Provide the (X, Y) coordinate of the cell's center where the given text is located.  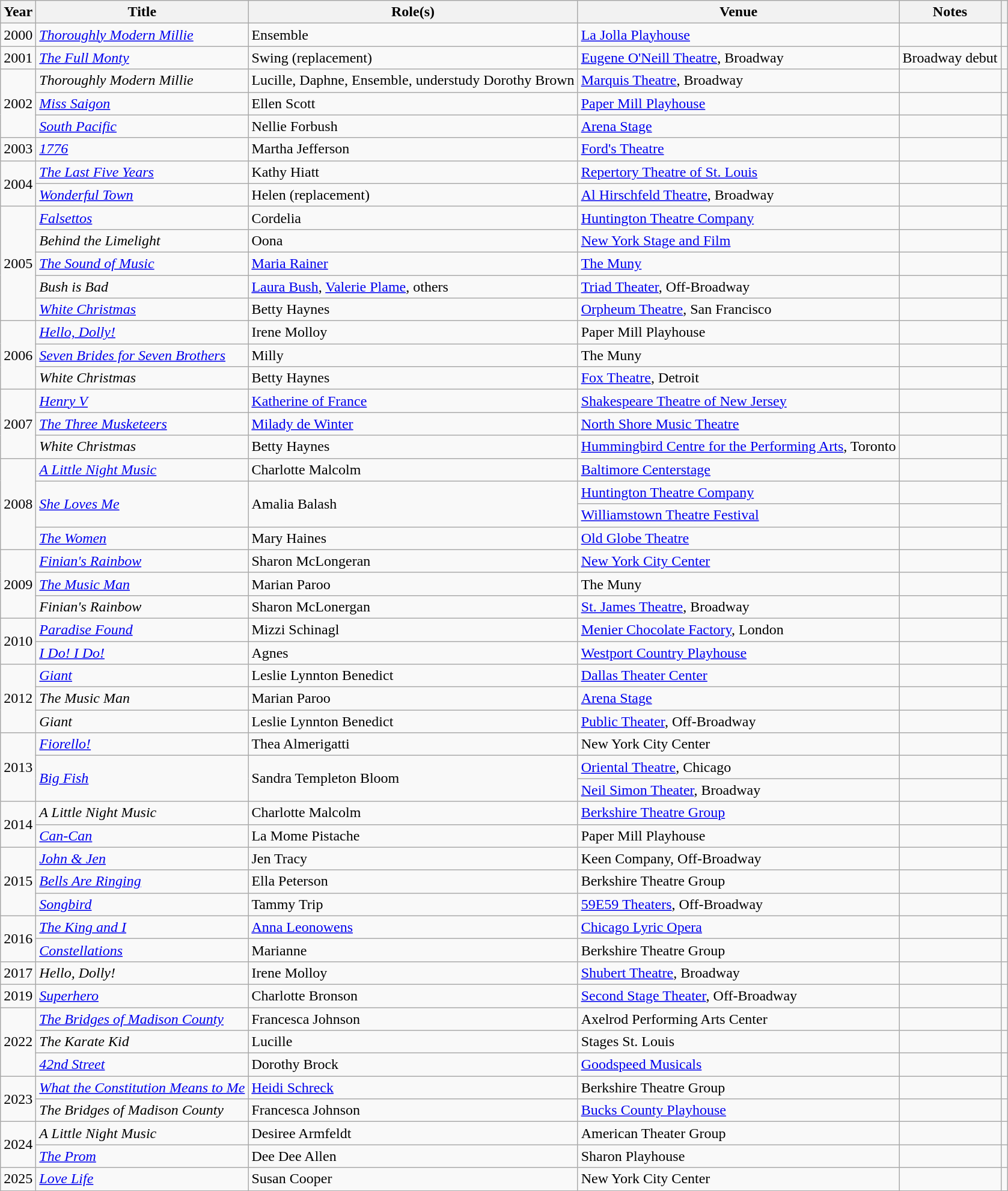
2024 (18, 1145)
2022 (18, 1042)
2019 (18, 996)
Seven Brides for Seven Brothers (142, 355)
Cordelia (413, 218)
Susan Cooper (413, 1179)
2009 (18, 584)
Kathy Hiatt (413, 172)
Year (18, 12)
Paradise Found (142, 629)
Love Life (142, 1179)
Milady de Winter (413, 424)
2016 (18, 938)
Tammy Trip (413, 904)
The Sound of Music (142, 263)
The Women (142, 538)
Goodspeed Musicals (738, 1065)
La Mome Pistache (413, 836)
Sandra Templeton Bloom (413, 779)
2017 (18, 973)
Westport Country Playhouse (738, 652)
Dee Dee Allen (413, 1156)
La Jolla Playhouse (738, 35)
Neil Simon Theater, Broadway (738, 790)
Title (142, 12)
Anna Leonowens (413, 927)
Falsettos (142, 218)
Public Theater, Off-Broadway (738, 721)
The King and I (142, 927)
The Full Monty (142, 58)
Bush is Bad (142, 287)
Henry V (142, 401)
2007 (18, 424)
Al Hirschfeld Theatre, Broadway (738, 195)
Wonderful Town (142, 195)
North Shore Music Theatre (738, 424)
John & Jen (142, 859)
59E59 Theaters, Off-Broadway (738, 904)
Dorothy Brock (413, 1065)
Ellen Scott (413, 103)
Hummingbird Centre for the Performing Arts, Toronto (738, 447)
Venue (738, 12)
Big Fish (142, 779)
Shakespeare Theatre of New Jersey (738, 401)
2010 (18, 641)
Helen (replacement) (413, 195)
Old Globe Theatre (738, 538)
2004 (18, 183)
2000 (18, 35)
2006 (18, 355)
Laura Bush, Valerie Plame, others (413, 287)
2014 (18, 824)
Constellations (142, 950)
Fox Theatre, Detroit (738, 378)
Agnes (413, 652)
Katherine of France (413, 401)
The Last Five Years (142, 172)
Repertory Theatre of St. Louis (738, 172)
Sharon McLonergan (413, 607)
St. James Theatre, Broadway (738, 607)
Lucille (413, 1042)
Nellie Forbush (413, 126)
Maria Rainer (413, 263)
Jen Tracy (413, 859)
The Three Musketeers (142, 424)
The Karate Kid (142, 1042)
Notes (950, 12)
South Pacific (142, 126)
I Do! I Do! (142, 652)
Stages St. Louis (738, 1042)
2025 (18, 1179)
Marquis Theatre, Broadway (738, 81)
Songbird (142, 904)
Milly (413, 355)
Lucille, Daphne, Ensemble, understudy Dorothy Brown (413, 81)
Charlotte Bronson (413, 996)
Oona (413, 240)
Eugene O'Neill Theatre, Broadway (738, 58)
Heidi Schreck (413, 1088)
2012 (18, 699)
Bucks County Playhouse (738, 1110)
Chicago Lyric Opera (738, 927)
Mary Haines (413, 538)
Amalia Balash (413, 504)
Baltimore Centerstage (738, 470)
2015 (18, 881)
42nd Street (142, 1065)
Broadway debut (950, 58)
Keen Company, Off-Broadway (738, 859)
Ford's Theatre (738, 149)
Marianne (413, 950)
Axelrod Performing Arts Center (738, 1019)
Miss Saigon (142, 103)
Thea Almerigatti (413, 744)
Mizzi Schinagl (413, 629)
American Theater Group (738, 1133)
New York Stage and Film (738, 240)
Role(s) (413, 12)
Superhero (142, 996)
Desiree Armfeldt (413, 1133)
Can-Can (142, 836)
Sharon Playhouse (738, 1156)
2023 (18, 1099)
Dallas Theater Center (738, 676)
Second Stage Theater, Off-Broadway (738, 996)
Triad Theater, Off-Broadway (738, 287)
Oriental Theatre, Chicago (738, 767)
Orpheum Theatre, San Francisco (738, 310)
Martha Jefferson (413, 149)
Swing (replacement) (413, 58)
Ensemble (413, 35)
Shubert Theatre, Broadway (738, 973)
Sharon McLongeran (413, 561)
1776 (142, 149)
2001 (18, 58)
Menier Chocolate Factory, London (738, 629)
Behind the Limelight (142, 240)
The Prom (142, 1156)
Ella Peterson (413, 881)
2013 (18, 767)
Fiorello! (142, 744)
What the Constitution Means to Me (142, 1088)
2008 (18, 504)
She Loves Me (142, 504)
2003 (18, 149)
2005 (18, 263)
Williamstown Theatre Festival (738, 515)
Bells Are Ringing (142, 881)
2002 (18, 103)
